Scan for the cell matching the given text and deliver its [x, y] coordinate at center. 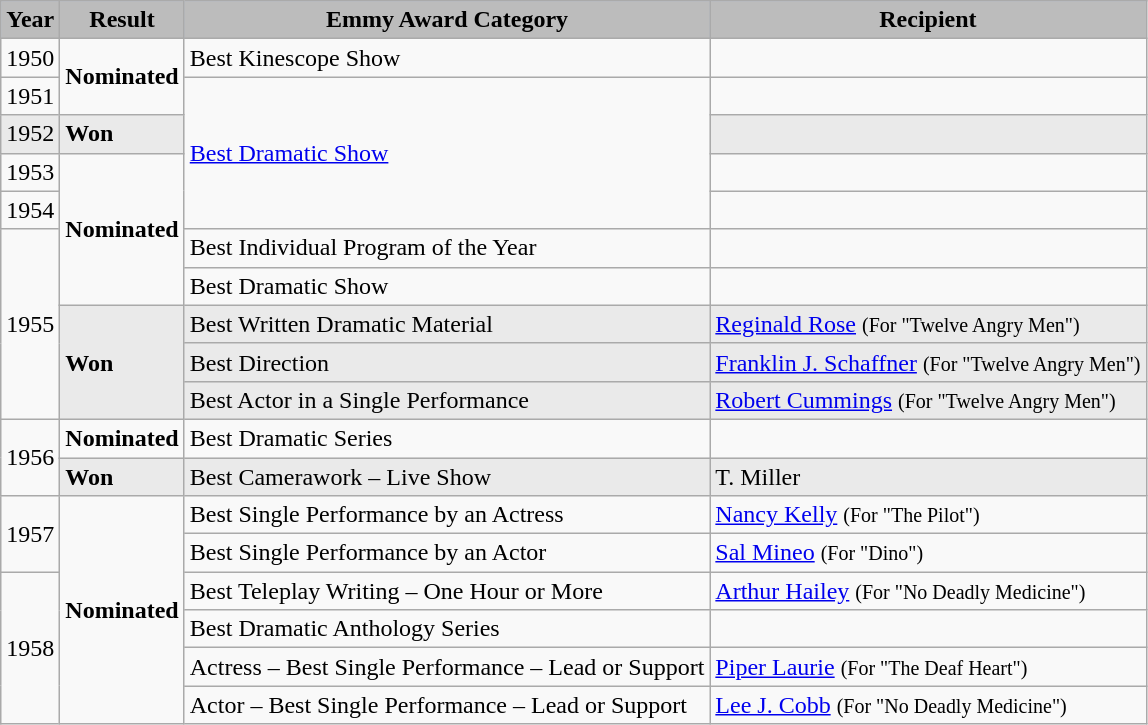
1956 [30, 457]
1957 [30, 534]
Reginald Rose (For "Twelve Angry Men") [928, 324]
Best Individual Program of the Year [447, 248]
Sal Mineo (For "Dino") [928, 553]
Actor – Best Single Performance – Lead or Support [447, 705]
Result [122, 20]
Best Written Dramatic Material [447, 324]
Nancy Kelly (For "The Pilot") [928, 515]
Year [30, 20]
Franklin J. Schaffner (For "Twelve Angry Men") [928, 362]
1951 [30, 96]
Best Camerawork – Live Show [447, 477]
1950 [30, 58]
Best Direction [447, 362]
Best Dramatic Anthology Series [447, 629]
Best Kinescope Show [447, 58]
T. Miller [928, 477]
Piper Laurie (For "The Deaf Heart") [928, 667]
Best Teleplay Writing – One Hour or More [447, 591]
Recipient [928, 20]
Best Single Performance by an Actress [447, 515]
Best Single Performance by an Actor [447, 553]
Emmy Award Category [447, 20]
Robert Cummings (For "Twelve Angry Men") [928, 400]
1954 [30, 210]
Lee J. Cobb (For "No Deadly Medicine") [928, 705]
Arthur Hailey (For "No Deadly Medicine") [928, 591]
1958 [30, 648]
Best Actor in a Single Performance [447, 400]
1953 [30, 172]
1952 [30, 134]
1955 [30, 324]
Best Dramatic Series [447, 438]
Actress – Best Single Performance – Lead or Support [447, 667]
